Detect which cell encompasses the target text, then output its [X, Y] center coordinate. 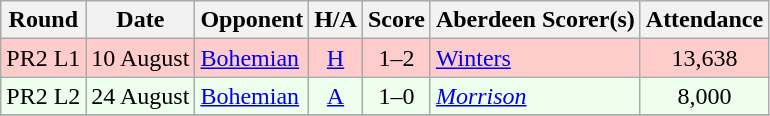
13,638 [704, 58]
PR2 L1 [44, 58]
Round [44, 20]
1–2 [396, 58]
Date [140, 20]
Morrison [535, 96]
24 August [140, 96]
8,000 [704, 96]
H/A [336, 20]
Opponent [252, 20]
H [336, 58]
PR2 L2 [44, 96]
Score [396, 20]
Aberdeen Scorer(s) [535, 20]
1–0 [396, 96]
Winters [535, 58]
Attendance [704, 20]
10 August [140, 58]
A [336, 96]
